Provide the [X, Y] coordinate of the cell's center where the given text is located.  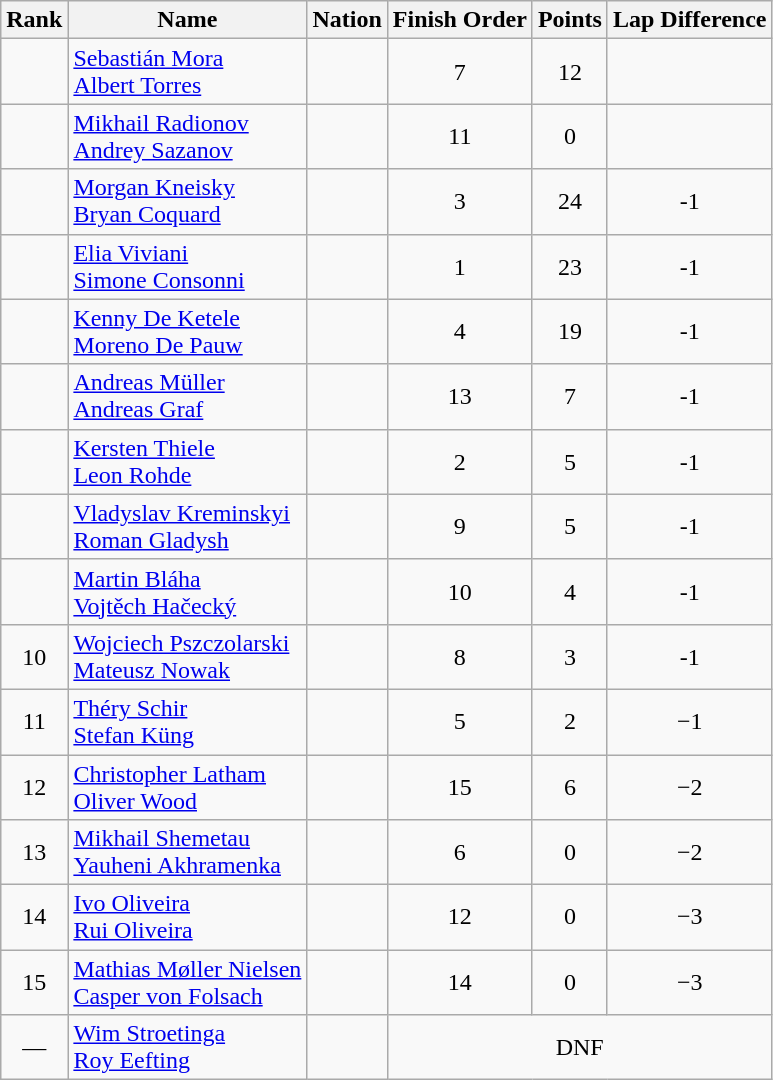
Rank [34, 20]
19 [570, 332]
Name [188, 20]
Kersten ThieleLeon Rohde [188, 462]
Elia VivianiSimone Consonni [188, 266]
Vladyslav KreminskyiRoman Gladysh [188, 526]
DNF [580, 1048]
Kenny De KeteleMoreno De Pauw [188, 332]
Mikhail ShemetauYauheni Akhramenka [188, 852]
Christopher LathamOliver Wood [188, 786]
Théry SchirStefan Küng [188, 722]
Sebastián MoraAlbert Torres [188, 72]
1 [460, 266]
8 [460, 656]
Points [570, 20]
Mikhail RadionovAndrey Sazanov [188, 136]
Andreas MüllerAndreas Graf [188, 396]
— [34, 1048]
Nation [347, 20]
Ivo OliveiraRui Oliveira [188, 918]
Wojciech PszczolarskiMateusz Nowak [188, 656]
Morgan KneiskyBryan Coquard [188, 202]
Finish Order [460, 20]
24 [570, 202]
Martin BláhaVojtěch Hačecký [188, 592]
9 [460, 526]
Lap Difference [690, 20]
Mathias Møller NielsenCasper von Folsach [188, 982]
23 [570, 266]
−1 [690, 722]
Wim StroetingaRoy Eefting [188, 1048]
